For the text-containing cell, return its midpoint in [x, y] coordinate format. 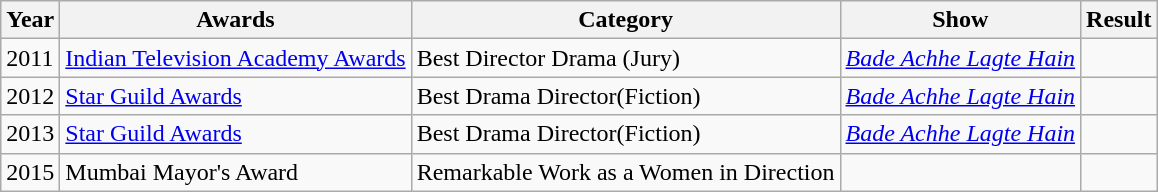
Category [626, 20]
Mumbai Mayor's Award [236, 172]
Year [30, 20]
Result [1119, 20]
2015 [30, 172]
2012 [30, 96]
2013 [30, 134]
Show [960, 20]
Remarkable Work as a Women in Direction [626, 172]
Indian Television Academy Awards [236, 58]
Best Director Drama (Jury) [626, 58]
Awards [236, 20]
2011 [30, 58]
